Detect which cell encompasses the target text, then output its (x, y) center coordinate. 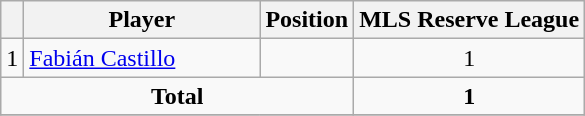
Total (178, 96)
MLS Reserve League (470, 20)
Player (142, 20)
Position (307, 20)
Fabián Castillo (142, 58)
